Find where the given text appears and provide that cell's center as (X, Y) coordinate. 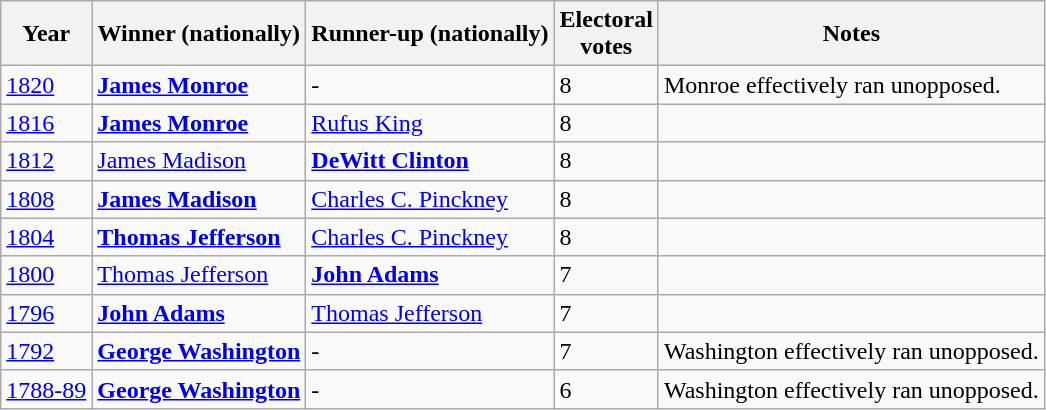
1816 (46, 123)
DeWitt Clinton (430, 161)
Notes (851, 34)
1808 (46, 199)
1788-89 (46, 389)
1796 (46, 313)
1804 (46, 237)
1820 (46, 85)
1812 (46, 161)
Electoralvotes (606, 34)
Winner (nationally) (199, 34)
Runner-up (nationally) (430, 34)
1800 (46, 275)
Year (46, 34)
Monroe effectively ran unopposed. (851, 85)
Rufus King (430, 123)
6 (606, 389)
1792 (46, 351)
